Pinpoint the cell where the given text exists, returning its (X, Y) midpoint coordinate. 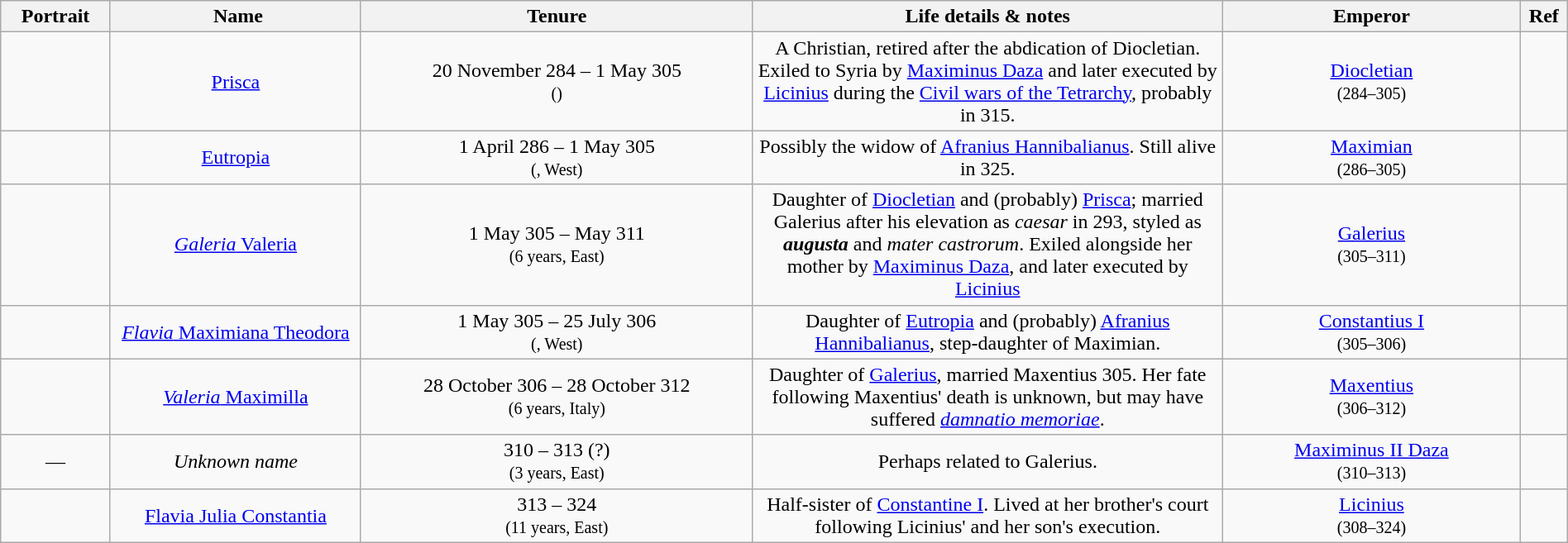
Perhaps related to Galerius. (987, 461)
Diocletian(284–305) (1371, 81)
20 November 284 – 1 May 305() (557, 81)
Flavia Maximiana Theodora (235, 332)
Life details & notes (987, 17)
Possibly the widow of Afranius Hannibalianus. Still alive in 325. (987, 157)
Maximian(286–305) (1371, 157)
Portrait (56, 17)
Daughter of Galerius, married Maxentius 305. Her fate following Maxentius' death is unknown, but may have suffered damnatio memoriae. (987, 397)
Valeria Maximilla (235, 397)
Galerius(305–311) (1371, 245)
Licinius(308–324) (1371, 516)
1 April 286 – 1 May 305(, West) (557, 157)
Prisca (235, 81)
28 October 306 – 28 October 312(6 years, Italy) (557, 397)
310 – 313 (?)(3 years, East) (557, 461)
Half-sister of Constantine I. Lived at her brother's court following Licinius' and her son's execution. (987, 516)
Unknown name (235, 461)
Name (235, 17)
Constantius I(305–306) (1371, 332)
Eutropia (235, 157)
1 May 305 – May 311(6 years, East) (557, 245)
Flavia Julia Constantia (235, 516)
Daughter of Eutropia and (probably) Afranius Hannibalianus, step-daughter of Maximian. (987, 332)
Galeria Valeria (235, 245)
313 – 324(11 years, East) (557, 516)
Maximinus II Daza(310–313) (1371, 461)
Maxentius(306–312) (1371, 397)
Tenure (557, 17)
Ref (1543, 17)
1 May 305 – 25 July 306(, West) (557, 332)
Emperor (1371, 17)
— (56, 461)
